Scan for the cell matching the given text and deliver its (X, Y) coordinate at center. 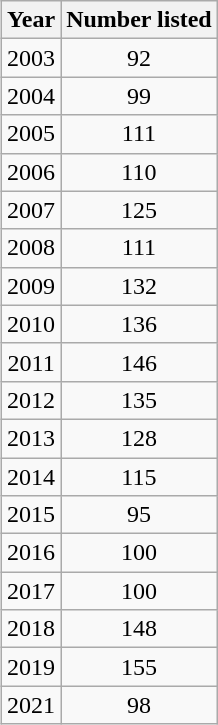
95 (140, 515)
155 (140, 667)
2009 (32, 286)
2015 (32, 515)
2008 (32, 248)
2021 (32, 705)
2013 (32, 438)
2004 (32, 96)
99 (140, 96)
110 (140, 172)
Number listed (140, 20)
2012 (32, 400)
2016 (32, 553)
2018 (32, 629)
148 (140, 629)
2010 (32, 324)
135 (140, 400)
146 (140, 362)
2019 (32, 667)
98 (140, 705)
2011 (32, 362)
136 (140, 324)
2017 (32, 591)
115 (140, 477)
125 (140, 210)
2014 (32, 477)
Year (32, 20)
132 (140, 286)
2006 (32, 172)
2007 (32, 210)
2005 (32, 134)
92 (140, 58)
2003 (32, 58)
128 (140, 438)
